Capture the cell that displays the provided text and extract its (X, Y) central coordinate. 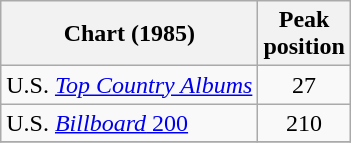
U.S. Billboard 200 (130, 123)
Chart (1985) (130, 34)
U.S. Top Country Albums (130, 85)
Peakposition (304, 34)
210 (304, 123)
27 (304, 85)
